Return the (x, y) coordinate for the center point of the cell that contains the specified text.  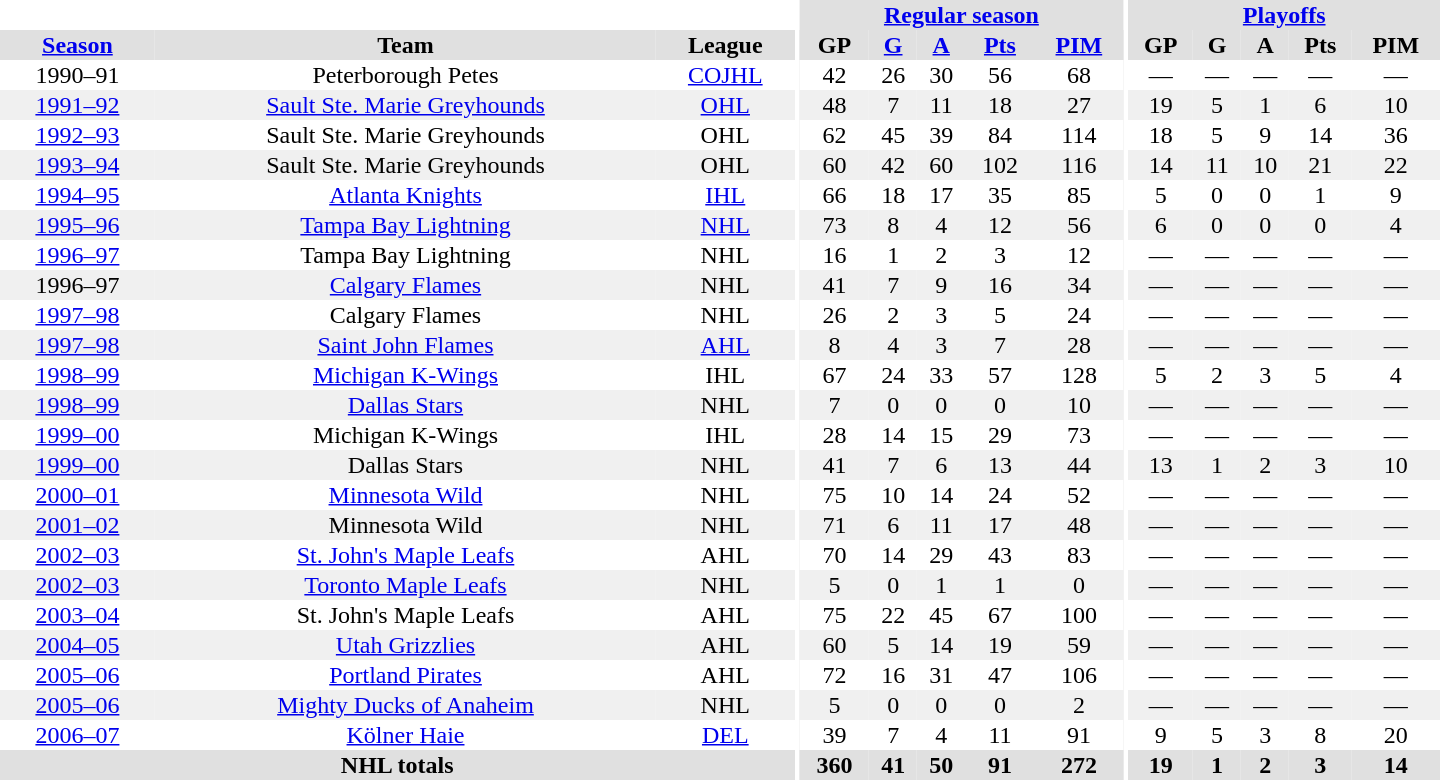
34 (1079, 285)
Kölner Haie (406, 735)
21 (1320, 165)
DEL (725, 735)
272 (1079, 765)
50 (941, 765)
1995–96 (78, 225)
44 (1079, 465)
Saint John Flames (406, 345)
360 (834, 765)
36 (1396, 135)
128 (1079, 375)
2001–02 (78, 525)
1992–93 (78, 135)
COJHL (725, 75)
85 (1079, 195)
League (725, 45)
33 (941, 375)
35 (1000, 195)
20 (1396, 735)
83 (1079, 555)
Portland Pirates (406, 675)
59 (1079, 645)
1993–94 (78, 165)
1991–92 (78, 105)
116 (1079, 165)
Peterborough Petes (406, 75)
27 (1079, 105)
57 (1000, 375)
Regular season (962, 15)
114 (1079, 135)
2000–01 (78, 495)
66 (834, 195)
100 (1079, 615)
Season (78, 45)
72 (834, 675)
47 (1000, 675)
NHL totals (397, 765)
102 (1000, 165)
Mighty Ducks of Anaheim (406, 705)
Team (406, 45)
Toronto Maple Leafs (406, 585)
1994–95 (78, 195)
Utah Grizzlies (406, 645)
Playoffs (1284, 15)
68 (1079, 75)
2004–05 (78, 645)
1990–91 (78, 75)
2006–07 (78, 735)
15 (941, 435)
62 (834, 135)
70 (834, 555)
30 (941, 75)
106 (1079, 675)
84 (1000, 135)
31 (941, 675)
43 (1000, 555)
2003–04 (78, 615)
52 (1079, 495)
Atlanta Knights (406, 195)
71 (834, 525)
